From the cell containing the given text, extract its center point as (x, y) coordinate. 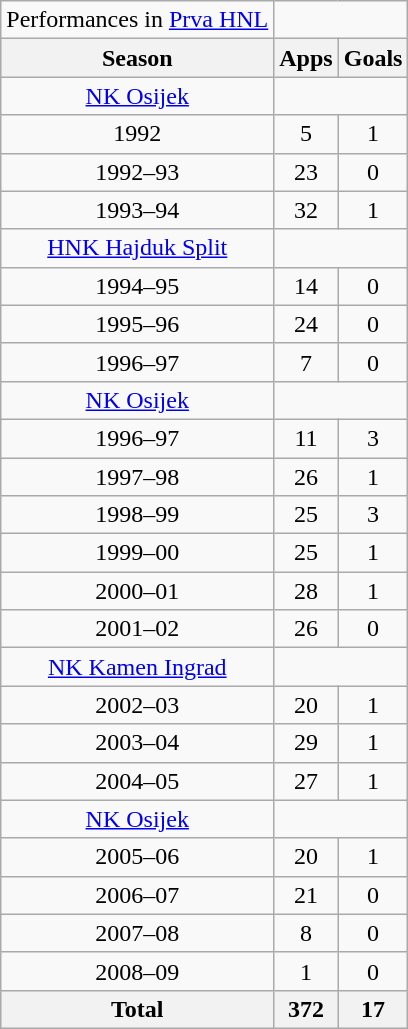
2008–09 (138, 971)
11 (306, 438)
21 (306, 895)
2002–03 (138, 705)
2004–05 (138, 781)
HNK Hajduk Split (138, 248)
2005–06 (138, 857)
27 (306, 781)
2003–04 (138, 743)
Season (138, 58)
Goals (373, 58)
1992–93 (138, 172)
14 (306, 286)
2006–07 (138, 895)
1998–99 (138, 515)
372 (306, 1009)
7 (306, 362)
8 (306, 933)
NK Kamen Ingrad (138, 667)
28 (306, 591)
Performances in Prva HNL (138, 20)
Apps (306, 58)
32 (306, 210)
1995–96 (138, 324)
2007–08 (138, 933)
29 (306, 743)
24 (306, 324)
1993–94 (138, 210)
1999–00 (138, 553)
1997–98 (138, 477)
2001–02 (138, 629)
23 (306, 172)
1992 (138, 134)
1994–95 (138, 286)
17 (373, 1009)
5 (306, 134)
2000–01 (138, 591)
Total (138, 1009)
